Determine the (x, y) coordinate at the center of the cell enclosing the given text.  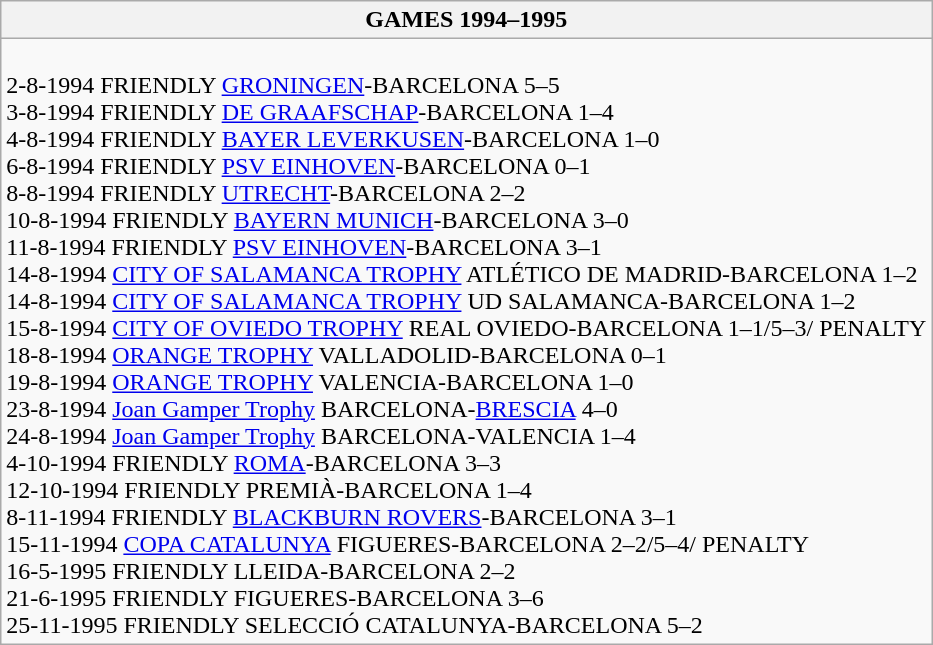
GAMES 1994–1995 (466, 20)
